Scan for the cell matching the given text and deliver its [x, y] coordinate at center. 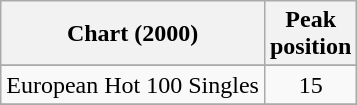
15 [310, 85]
Peakposition [310, 34]
European Hot 100 Singles [133, 85]
Chart (2000) [133, 34]
